Output the [x, y] coordinate of the center of the cell containing the given text.  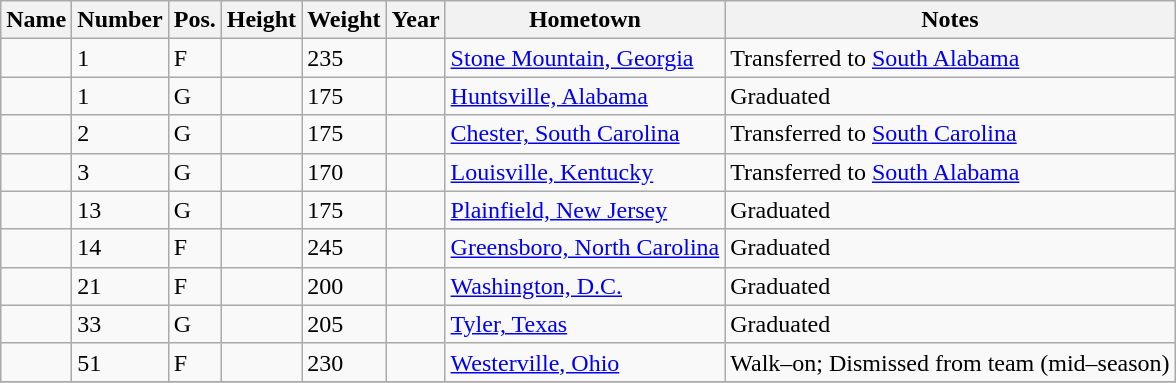
Name [36, 20]
Walk–on; Dismissed from team (mid–season) [950, 362]
Chester, South Carolina [585, 134]
Pos. [194, 20]
Huntsville, Alabama [585, 96]
21 [120, 286]
200 [344, 286]
Greensboro, North Carolina [585, 248]
Height [261, 20]
Louisville, Kentucky [585, 172]
Notes [950, 20]
13 [120, 210]
170 [344, 172]
Transferred to South Carolina [950, 134]
230 [344, 362]
Washington, D.C. [585, 286]
3 [120, 172]
Plainfield, New Jersey [585, 210]
Year [416, 20]
205 [344, 324]
2 [120, 134]
33 [120, 324]
Stone Mountain, Georgia [585, 58]
Weight [344, 20]
235 [344, 58]
245 [344, 248]
Number [120, 20]
Hometown [585, 20]
Westerville, Ohio [585, 362]
14 [120, 248]
51 [120, 362]
Tyler, Texas [585, 324]
